Scan for the cell matching the given text and deliver its [X, Y] coordinate at center. 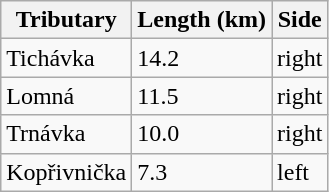
Tichávka [66, 58]
10.0 [202, 134]
left [300, 172]
Kopřivnička [66, 172]
7.3 [202, 172]
11.5 [202, 96]
Side [300, 20]
Lomná [66, 96]
14.2 [202, 58]
Length (km) [202, 20]
Tributary [66, 20]
Trnávka [66, 134]
